Output the (X, Y) coordinate of the center of the cell containing the given text.  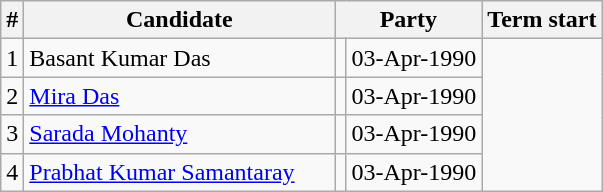
# (12, 20)
2 (12, 96)
3 (12, 134)
Basant Kumar Das (180, 58)
Candidate (180, 20)
4 (12, 172)
Term start (542, 20)
Sarada Mohanty (180, 134)
Mira Das (180, 96)
Party (408, 20)
Prabhat Kumar Samantaray (180, 172)
1 (12, 58)
